Provide the [X, Y] coordinate of the cell's center where the given text is located.  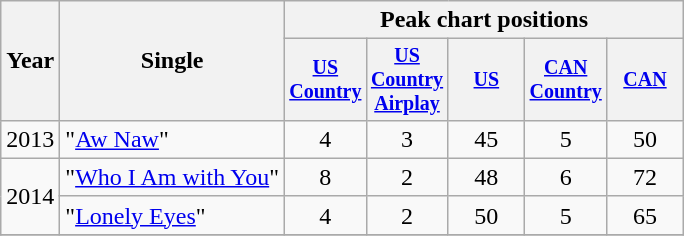
US [486, 80]
2014 [30, 196]
CAN Country [566, 80]
"Aw Naw" [172, 139]
Peak chart positions [484, 20]
65 [646, 215]
6 [566, 177]
48 [486, 177]
"Who I Am with You" [172, 177]
3 [407, 139]
Year [30, 61]
2013 [30, 139]
8 [326, 177]
72 [646, 177]
US Country [326, 80]
Single [172, 61]
CAN [646, 80]
45 [486, 139]
US Country Airplay [407, 80]
"Lonely Eyes" [172, 215]
